Scan for the cell matching the given text and deliver its (X, Y) coordinate at center. 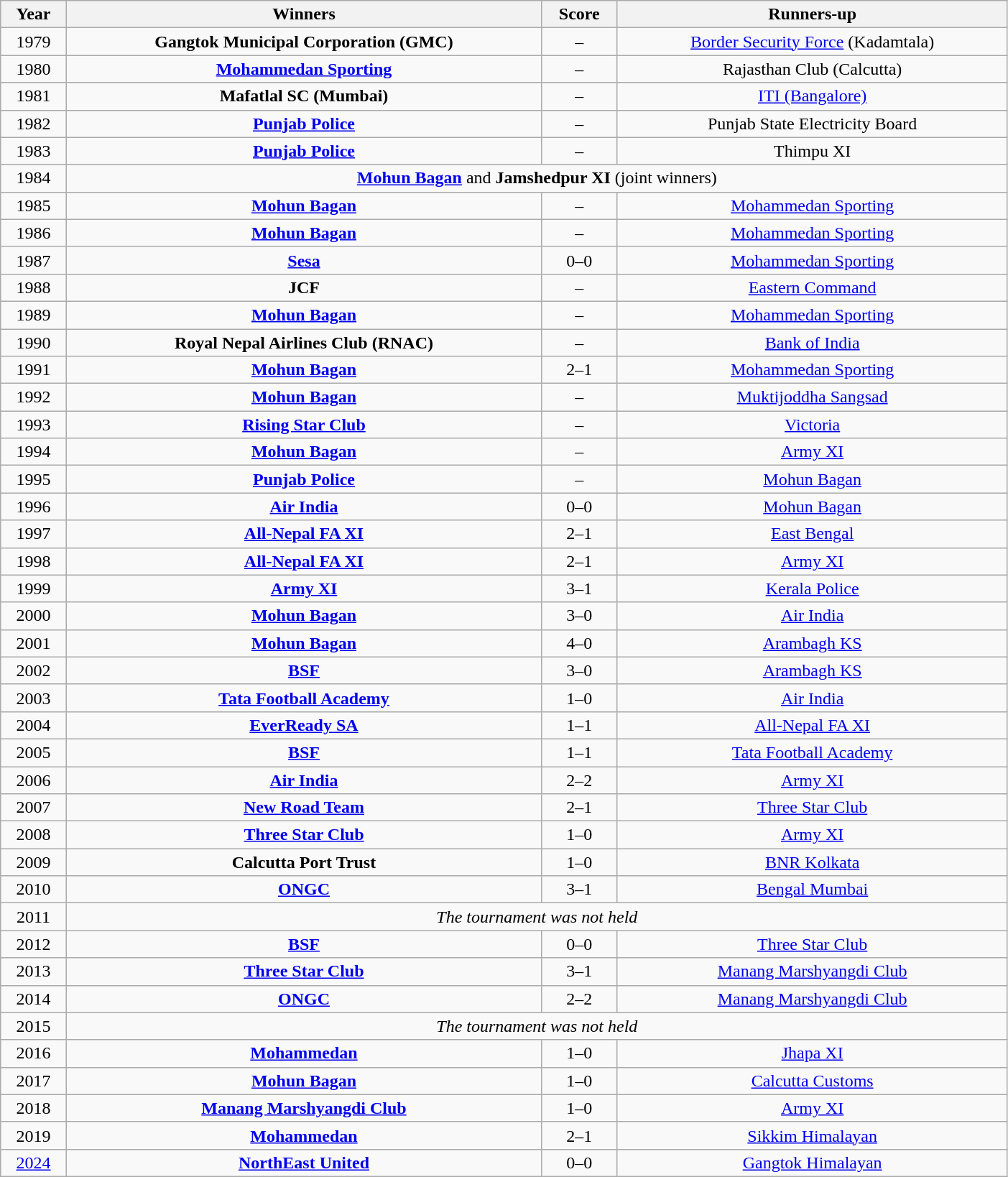
Calcutta Port Trust (303, 862)
2000 (34, 616)
1989 (34, 315)
1991 (34, 370)
1998 (34, 561)
2013 (34, 971)
JCF (303, 287)
Jhapa XI (812, 1053)
Kerala Police (812, 588)
2019 (34, 1135)
2015 (34, 1026)
2003 (34, 698)
EverReady SA (303, 725)
2012 (34, 944)
Punjab State Electricity Board (812, 124)
2011 (34, 917)
1980 (34, 69)
1996 (34, 507)
2009 (34, 862)
Rajasthan Club (Calcutta) (812, 69)
1984 (34, 178)
1988 (34, 287)
East Bengal (812, 534)
2016 (34, 1053)
Royal Nepal Airlines Club (RNAC) (303, 343)
1985 (34, 206)
1993 (34, 425)
2006 (34, 780)
Mafatlal SC (Mumbai) (303, 96)
2005 (34, 752)
1995 (34, 479)
2008 (34, 835)
Victoria (812, 425)
1994 (34, 452)
1999 (34, 588)
2004 (34, 725)
New Road Team (303, 808)
2024 (34, 1163)
BNR Kolkata (812, 862)
Winners (303, 14)
4–0 (579, 643)
Sikkim Himalayan (812, 1135)
1981 (34, 96)
Gangtok Himalayan (812, 1163)
Calcutta Customs (812, 1081)
Sesa (303, 260)
Gangtok Municipal Corporation (GMC) (303, 42)
1982 (34, 124)
Bank of India (812, 343)
1987 (34, 260)
2001 (34, 643)
Eastern Command (812, 287)
Thimpu XI (812, 151)
Runners-up (812, 14)
1992 (34, 397)
Bengal Mumbai (812, 890)
2017 (34, 1081)
2010 (34, 890)
Year (34, 14)
Mohun Bagan and Jamshedpur XI (joint winners) (537, 178)
NorthEast United (303, 1163)
Border Security Force (Kadamtala) (812, 42)
2002 (34, 670)
Muktijoddha Sangsad (812, 397)
1983 (34, 151)
1990 (34, 343)
1986 (34, 233)
2018 (34, 1108)
Rising Star Club (303, 425)
Score (579, 14)
1979 (34, 42)
ITI (Bangalore) (812, 96)
1997 (34, 534)
2007 (34, 808)
2014 (34, 999)
